For the text-containing cell, return its midpoint in (x, y) coordinate format. 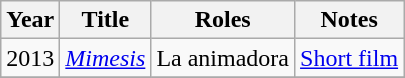
Mimesis (106, 58)
Notes (350, 20)
La animadora (223, 58)
Roles (223, 20)
Short film (350, 58)
Title (106, 20)
2013 (30, 58)
Year (30, 20)
